From the cell containing the given text, extract its center point as (x, y) coordinate. 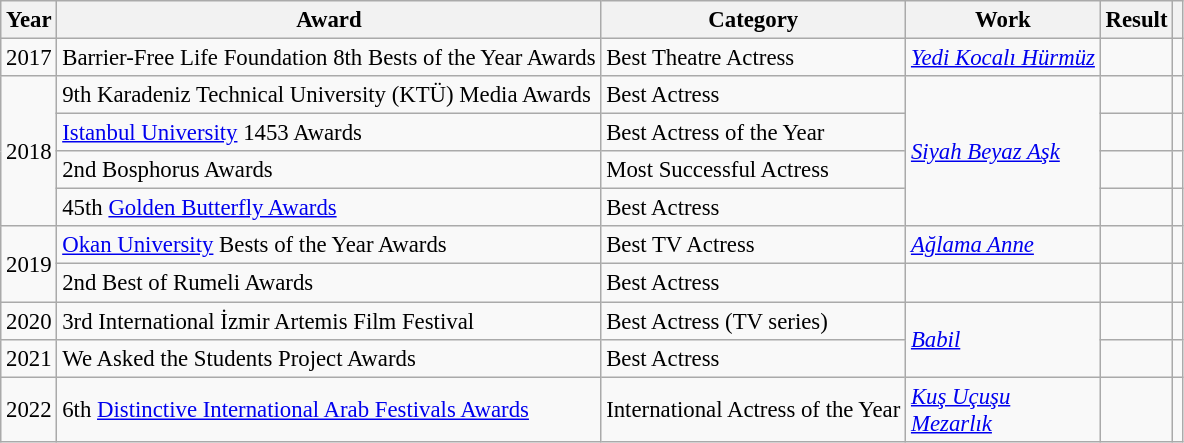
Kuş UçuşuMezarlık (1004, 410)
International Actress of the Year (754, 410)
Most Successful Actress (754, 170)
6th Distinctive International Arab Festivals Awards (329, 410)
Yedi Kocalı Hürmüz (1004, 58)
Barrier-Free Life Foundation 8th Bests of the Year Awards (329, 58)
2018 (29, 151)
2020 (29, 321)
Category (754, 20)
Award (329, 20)
Year (29, 20)
Ağlama Anne (1004, 245)
9th Karadeniz Technical University (KTÜ) Media Awards (329, 95)
Istanbul University 1453 Awards (329, 133)
Siyah Beyaz Aşk (1004, 151)
2nd Best of Rumeli Awards (329, 283)
Best TV Actress (754, 245)
45th Golden Butterfly Awards (329, 208)
We Asked the Students Project Awards (329, 358)
Best Actress of the Year (754, 133)
3rd International İzmir Artemis Film Festival (329, 321)
Babil (1004, 340)
2017 (29, 58)
Work (1004, 20)
Result (1136, 20)
Okan University Bests of the Year Awards (329, 245)
2019 (29, 264)
Best Actress (TV series) (754, 321)
2022 (29, 410)
2nd Bosphorus Awards (329, 170)
Best Theatre Actress (754, 58)
2021 (29, 358)
